Detect which cell encompasses the target text, then output its [X, Y] center coordinate. 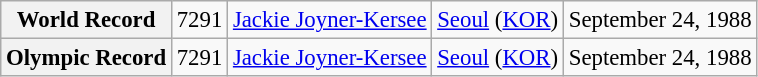
Olympic Record [86, 58]
World Record [86, 20]
